Provide the (x, y) coordinate of the cell's center where the given text is located.  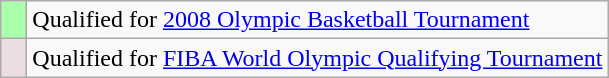
Qualified for FIBA World Olympic Qualifying Tournament (318, 58)
Qualified for 2008 Olympic Basketball Tournament (318, 20)
